Extract the [X, Y] coordinate from the center of the cell holding the provided text.  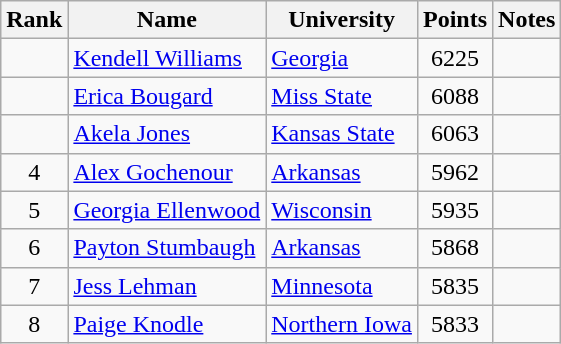
5 [34, 210]
7 [34, 286]
Name [167, 20]
5833 [454, 324]
Paige Knodle [167, 324]
Akela Jones [167, 134]
6063 [454, 134]
4 [34, 172]
8 [34, 324]
Payton Stumbaugh [167, 248]
Rank [34, 20]
Minnesota [342, 286]
Wisconsin [342, 210]
Miss State [342, 96]
Georgia Ellenwood [167, 210]
5835 [454, 286]
5868 [454, 248]
Points [454, 20]
Alex Gochenour [167, 172]
Northern Iowa [342, 324]
6088 [454, 96]
Erica Bougard [167, 96]
Georgia [342, 58]
Kendell Williams [167, 58]
6 [34, 248]
University [342, 20]
Notes [527, 20]
5935 [454, 210]
Kansas State [342, 134]
5962 [454, 172]
Jess Lehman [167, 286]
6225 [454, 58]
